Return the [x, y] coordinate for the center point of the cell that contains the specified text.  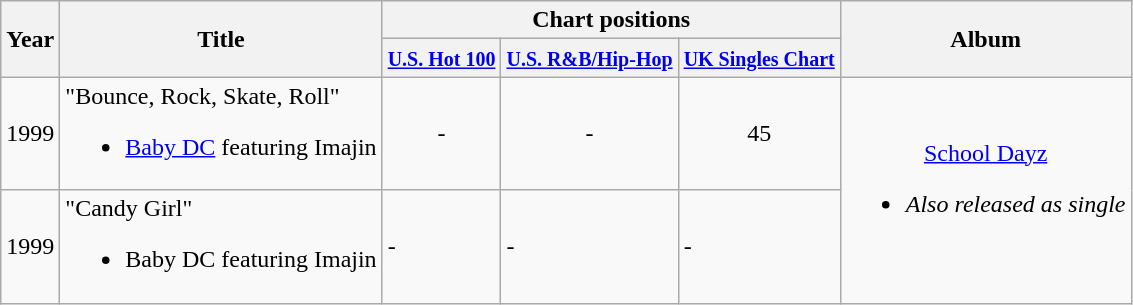
Chart positions [611, 20]
"Candy Girl"Baby DC featuring Imajin [221, 246]
"Bounce, Rock, Skate, Roll"Baby DC featuring Imajin [221, 134]
UK Singles Chart [759, 58]
U.S. Hot 100 [442, 58]
45 [759, 134]
U.S. R&B/Hip-Hop [590, 58]
Title [221, 39]
Album [986, 39]
School DayzAlso released as single [986, 190]
Year [30, 39]
